Detect which cell encompasses the target text, then output its (X, Y) center coordinate. 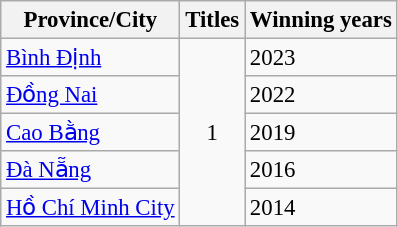
2014 (322, 208)
1 (212, 133)
2016 (322, 170)
2022 (322, 95)
Titles (212, 20)
Winning years (322, 20)
Cao Bằng (90, 133)
Bình Định (90, 58)
Hồ Chí Minh City (90, 208)
Province/City (90, 20)
2019 (322, 133)
2023 (322, 58)
Đồng Nai (90, 95)
Đà Nẵng (90, 170)
